Determine the (x, y) coordinate at the center of the cell enclosing the given text.  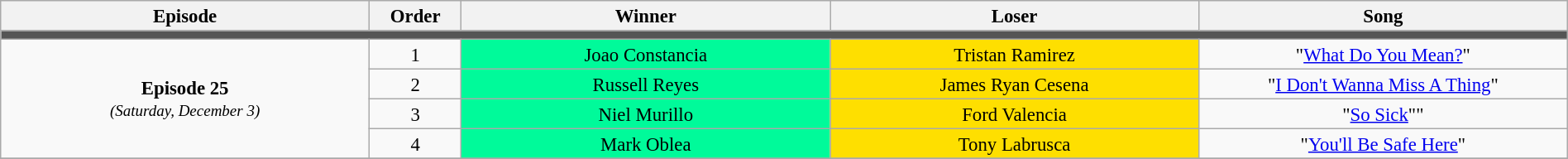
James Ryan Cesena (1015, 84)
Loser (1015, 16)
Song (1383, 16)
Episode (185, 16)
Niel Murillo (646, 114)
3 (415, 114)
"I Don't Wanna Miss A Thing" (1383, 84)
Joao Constancia (646, 55)
Russell Reyes (646, 84)
"So Sick"" (1383, 114)
Ford Valencia (1015, 114)
Episode 25(Saturday, December 3) (185, 99)
"What Do You Mean?" (1383, 55)
Winner (646, 16)
Tristan Ramirez (1015, 55)
Mark Oblea (646, 144)
Tony Labrusca (1015, 144)
4 (415, 144)
"You'll Be Safe Here" (1383, 144)
Order (415, 16)
1 (415, 55)
2 (415, 84)
